Output the (X, Y) coordinate of the center of the cell containing the given text.  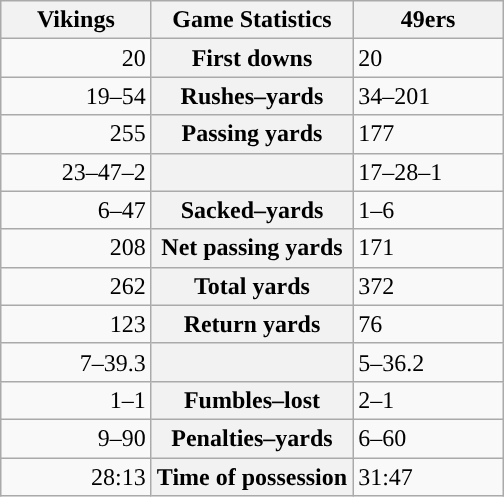
255 (76, 134)
Vikings (76, 20)
2–1 (428, 400)
372 (428, 286)
Sacked–yards (252, 210)
1–6 (428, 210)
Return yards (252, 324)
Time of possession (252, 477)
171 (428, 248)
6–47 (76, 210)
Net passing yards (252, 248)
5–36.2 (428, 362)
17–28–1 (428, 172)
76 (428, 324)
208 (76, 248)
177 (428, 134)
49ers (428, 20)
34–201 (428, 96)
7–39.3 (76, 362)
19–54 (76, 96)
23–47–2 (76, 172)
Total yards (252, 286)
Passing yards (252, 134)
1–1 (76, 400)
31:47 (428, 477)
123 (76, 324)
28:13 (76, 477)
Game Statistics (252, 20)
First downs (252, 58)
Rushes–yards (252, 96)
9–90 (76, 438)
Fumbles–lost (252, 400)
6–60 (428, 438)
262 (76, 286)
Penalties–yards (252, 438)
